Return the (X, Y) coordinate for the center point of the cell that contains the specified text.  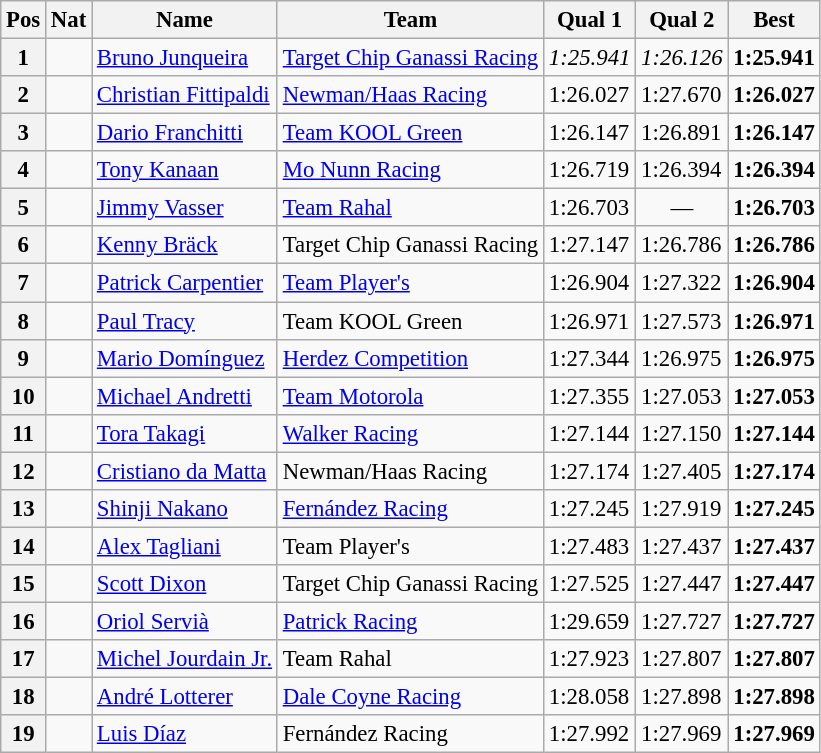
14 (24, 546)
1:26.719 (589, 170)
9 (24, 358)
15 (24, 584)
Alex Tagliani (185, 546)
1:27.525 (589, 584)
Michel Jourdain Jr. (185, 659)
1:27.405 (682, 471)
Team (410, 20)
Herdez Competition (410, 358)
Jimmy Vasser (185, 208)
1:27.573 (682, 321)
Oriol Servià (185, 621)
Kenny Bräck (185, 245)
Scott Dixon (185, 584)
Shinji Nakano (185, 509)
Team Motorola (410, 396)
Walker Racing (410, 433)
Tony Kanaan (185, 170)
4 (24, 170)
1:27.150 (682, 433)
18 (24, 697)
1 (24, 58)
1:27.147 (589, 245)
Name (185, 20)
16 (24, 621)
1:28.058 (589, 697)
Michael Andretti (185, 396)
Tora Takagi (185, 433)
Best (774, 20)
11 (24, 433)
Cristiano da Matta (185, 471)
Qual 2 (682, 20)
1:27.344 (589, 358)
Mo Nunn Racing (410, 170)
Patrick Racing (410, 621)
Luis Díaz (185, 734)
2 (24, 95)
19 (24, 734)
1:29.659 (589, 621)
12 (24, 471)
Qual 1 (589, 20)
Nat (69, 20)
1:27.355 (589, 396)
8 (24, 321)
5 (24, 208)
1:27.483 (589, 546)
7 (24, 283)
André Lotterer (185, 697)
Pos (24, 20)
17 (24, 659)
1:27.322 (682, 283)
Dale Coyne Racing (410, 697)
1:27.992 (589, 734)
Paul Tracy (185, 321)
Dario Franchitti (185, 133)
1:27.923 (589, 659)
1:27.919 (682, 509)
3 (24, 133)
1:26.891 (682, 133)
10 (24, 396)
1:27.670 (682, 95)
— (682, 208)
1:26.126 (682, 58)
Patrick Carpentier (185, 283)
13 (24, 509)
Bruno Junqueira (185, 58)
6 (24, 245)
Mario Domínguez (185, 358)
Christian Fittipaldi (185, 95)
